Find where the given text appears and provide that cell's center as (x, y) coordinate. 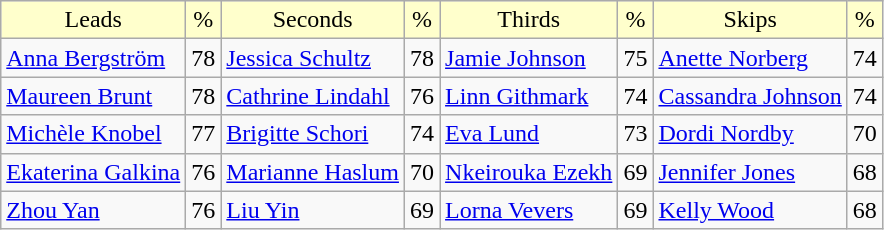
Seconds (313, 20)
Jennifer Jones (750, 172)
Nkeirouka Ezekh (529, 172)
Maureen Brunt (94, 96)
Anette Norberg (750, 58)
Anna Bergström (94, 58)
Zhou Yan (94, 210)
Dordi Nordby (750, 134)
Lorna Vevers (529, 210)
Jessica Schultz (313, 58)
Skips (750, 20)
Cathrine Lindahl (313, 96)
Cassandra Johnson (750, 96)
Brigitte Schori (313, 134)
Michèle Knobel (94, 134)
Linn Githmark (529, 96)
Liu Yin (313, 210)
Thirds (529, 20)
Kelly Wood (750, 210)
77 (204, 134)
73 (636, 134)
Marianne Haslum (313, 172)
Eva Lund (529, 134)
Leads (94, 20)
Ekaterina Galkina (94, 172)
Jamie Johnson (529, 58)
75 (636, 58)
